From the cell containing the given text, extract its center point as (x, y) coordinate. 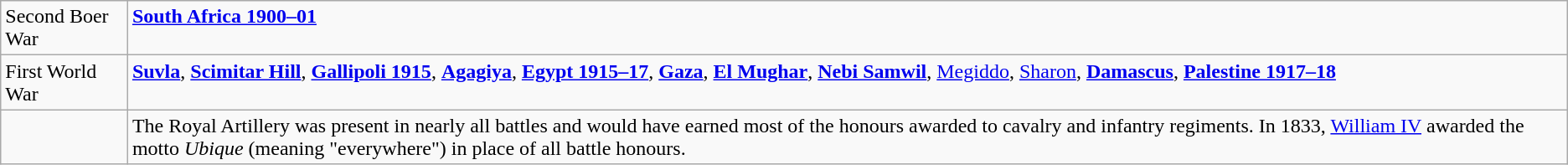
Second Boer War (64, 28)
Suvla, Scimitar Hill, Gallipoli 1915, Agagiya, Egypt 1915–17, Gaza, El Mughar, Nebi Samwil, Megiddo, Sharon, Damascus, Palestine 1917–18 (848, 82)
First World War (64, 82)
South Africa 1900–01 (848, 28)
